For the text-containing cell, return its midpoint in (X, Y) coordinate format. 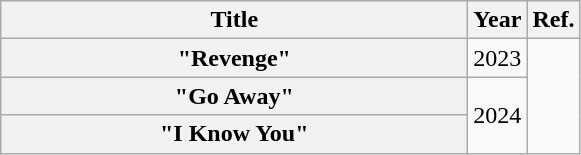
2024 (498, 115)
"I Know You" (234, 134)
"Revenge" (234, 58)
2023 (498, 58)
Title (234, 20)
"Go Away" (234, 96)
Ref. (554, 20)
Year (498, 20)
